Extract the [x, y] coordinate from the center of the cell holding the provided text.  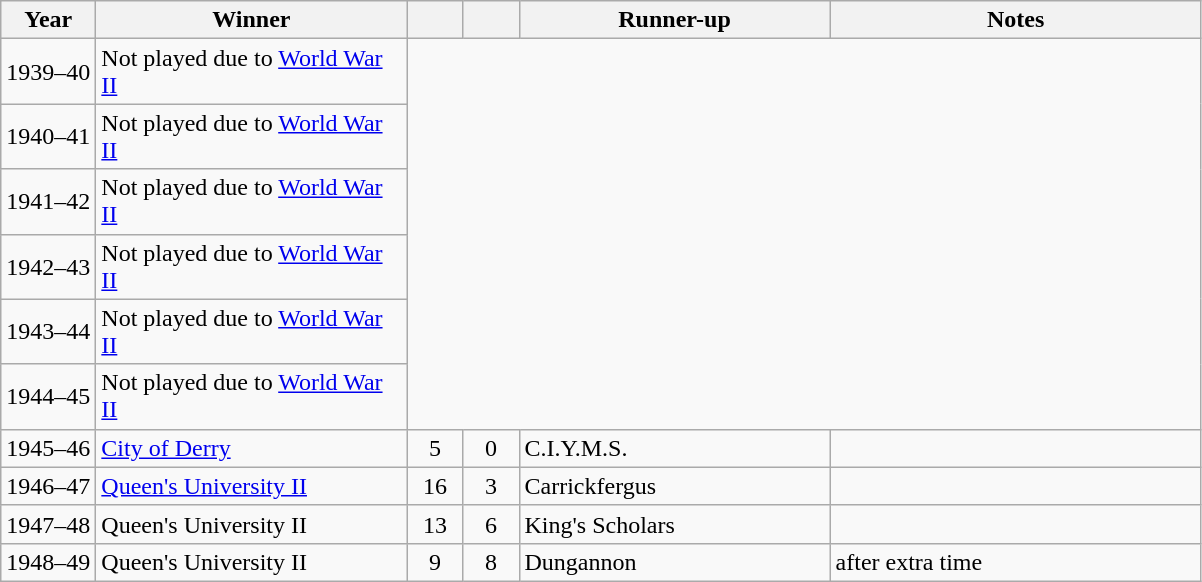
1946–47 [48, 486]
City of Derry [252, 448]
8 [491, 562]
5 [435, 448]
Carrickfergus [674, 486]
1939–40 [48, 72]
9 [435, 562]
1947–48 [48, 524]
1941–42 [48, 202]
Winner [252, 20]
13 [435, 524]
after extra time [1016, 562]
1940–41 [48, 136]
Dungannon [674, 562]
1944–45 [48, 396]
1948–49 [48, 562]
16 [435, 486]
1942–43 [48, 266]
6 [491, 524]
Notes [1016, 20]
C.I.Y.M.S. [674, 448]
1943–44 [48, 332]
King's Scholars [674, 524]
1945–46 [48, 448]
Year [48, 20]
0 [491, 448]
3 [491, 486]
Runner-up [674, 20]
